Pinpoint the cell where the given text exists, returning its (x, y) midpoint coordinate. 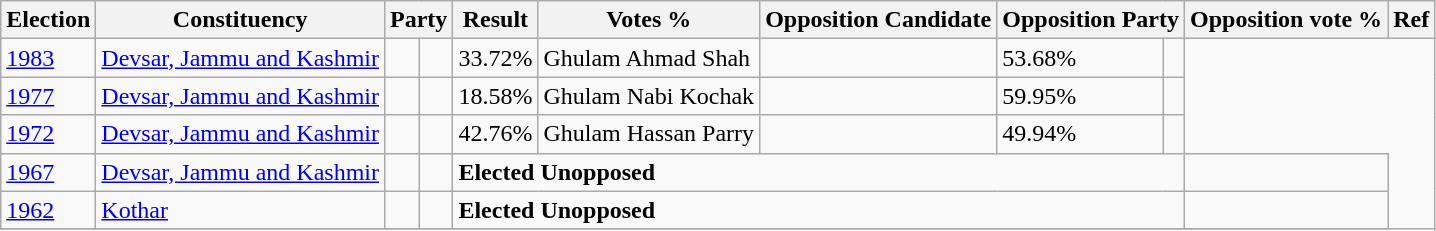
59.95% (1080, 96)
Party (419, 20)
Constituency (240, 20)
Election (48, 20)
Result (496, 20)
49.94% (1080, 134)
Kothar (240, 210)
33.72% (496, 58)
42.76% (496, 134)
53.68% (1080, 58)
Votes % (649, 20)
Ref (1412, 20)
Ghulam Nabi Kochak (649, 96)
1977 (48, 96)
Opposition vote % (1286, 20)
Ghulam Ahmad Shah (649, 58)
Ghulam Hassan Parry (649, 134)
1962 (48, 210)
18.58% (496, 96)
1972 (48, 134)
1983 (48, 58)
Opposition Candidate (878, 20)
Opposition Party (1091, 20)
1967 (48, 172)
